Output the [x, y] coordinate of the center of the cell containing the given text.  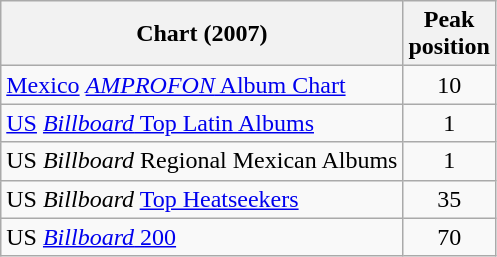
10 [449, 85]
Chart (2007) [202, 34]
35 [449, 199]
US Billboard Top Heatseekers [202, 199]
Mexico AMPROFON Album Chart [202, 85]
US Billboard Regional Mexican Albums [202, 161]
70 [449, 237]
US Billboard 200 [202, 237]
Peakposition [449, 34]
US Billboard Top Latin Albums [202, 123]
